Scan for the cell matching the given text and deliver its [X, Y] coordinate at center. 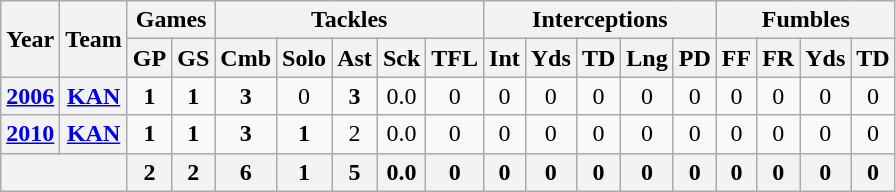
Sck [401, 58]
Tackles [350, 20]
6 [246, 172]
Games [170, 20]
Int [505, 58]
2010 [30, 134]
2006 [30, 96]
PD [694, 58]
Cmb [246, 58]
5 [355, 172]
TFL [455, 58]
GP [149, 58]
Fumbles [806, 20]
Ast [355, 58]
Team [94, 39]
Interceptions [600, 20]
FF [736, 58]
Year [30, 39]
GS [194, 58]
Solo [304, 58]
FR [778, 58]
Lng [647, 58]
